Search for the cell housing the specified text and yield its [x, y] center coordinate. 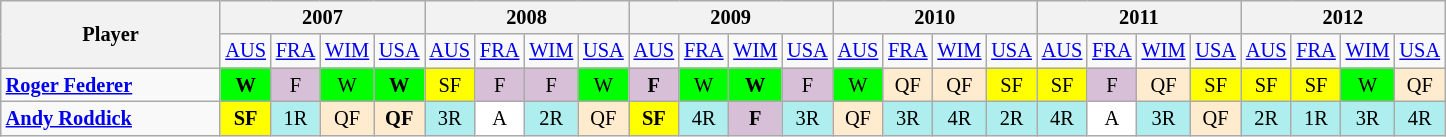
2008 [526, 17]
2009 [731, 17]
2010 [935, 17]
Andy Roddick [111, 118]
2011 [1139, 17]
2012 [1343, 17]
Player [111, 34]
2007 [322, 17]
Roger Federer [111, 85]
